Extract the [X, Y] coordinate from the center of the cell holding the provided text.  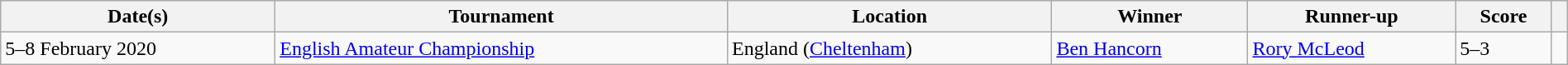
Location [889, 17]
England (Cheltenham) [889, 48]
English Amateur Championship [501, 48]
Winner [1150, 17]
Score [1503, 17]
5–8 February 2020 [138, 48]
Runner-up [1351, 17]
Date(s) [138, 17]
Tournament [501, 17]
Ben Hancorn [1150, 48]
Rory McLeod [1351, 48]
5–3 [1503, 48]
